Find where the given text appears and provide that cell's center as [x, y] coordinate. 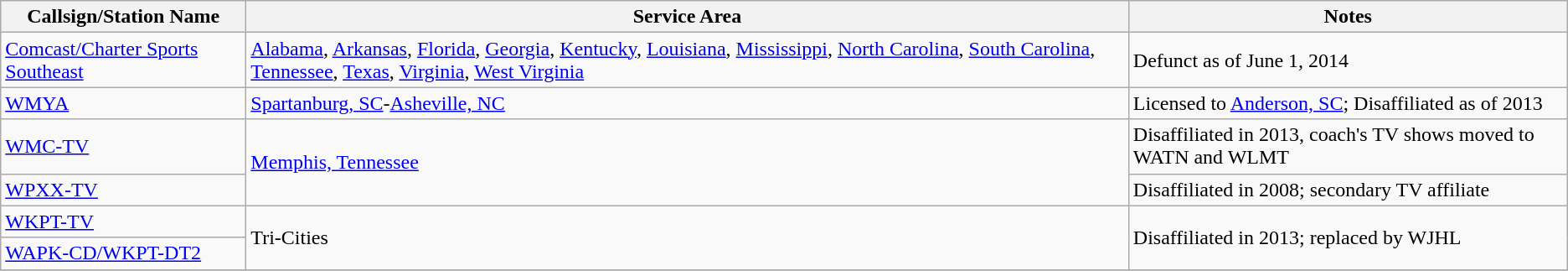
Defunct as of June 1, 2014 [1348, 60]
WPXX-TV [124, 190]
Disaffiliated in 2008; secondary TV affiliate [1348, 190]
Licensed to Anderson, SC; Disaffiliated as of 2013 [1348, 103]
Comcast/Charter Sports Southeast [124, 60]
WKPT-TV [124, 221]
WMC-TV [124, 146]
Alabama, Arkansas, Florida, Georgia, Kentucky, Louisiana, Mississippi, North Carolina, South Carolina, Tennessee, Texas, Virginia, West Virginia [687, 60]
Disaffiliated in 2013; replaced by WJHL [1348, 237]
Disaffiliated in 2013, coach's TV shows moved to WATN and WLMT [1348, 146]
WMYA [124, 103]
Memphis, Tennessee [687, 163]
Service Area [687, 17]
Tri-Cities [687, 237]
WAPK-CD/WKPT-DT2 [124, 253]
Notes [1348, 17]
Callsign/Station Name [124, 17]
Spartanburg, SC-Asheville, NC [687, 103]
